Detect which cell encompasses the target text, then output its [X, Y] center coordinate. 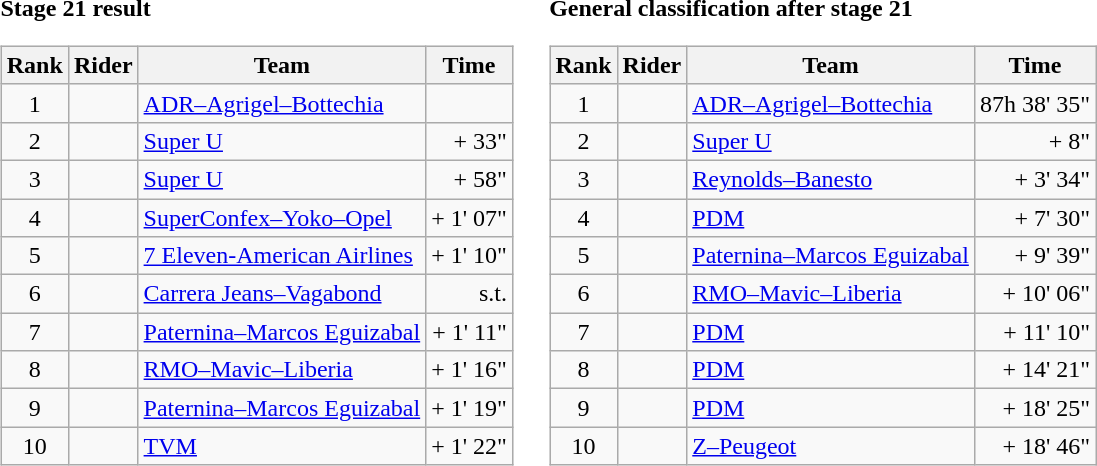
SuperConfex–Yoko–Opel [282, 217]
+ 3' 34" [1034, 179]
Carrera Jeans–Vagabond [282, 294]
+ 1' 11" [470, 332]
7 Eleven-American Airlines [282, 256]
+ 7' 30" [1034, 217]
+ 9' 39" [1034, 256]
+ 1' 16" [470, 370]
87h 38' 35" [1034, 103]
+ 1' 07" [470, 217]
+ 18' 46" [1034, 446]
+ 1' 19" [470, 408]
+ 1' 10" [470, 256]
+ 8" [1034, 141]
+ 1' 22" [470, 446]
+ 11' 10" [1034, 332]
+ 10' 06" [1034, 294]
+ 14' 21" [1034, 370]
s.t. [470, 294]
TVM [282, 446]
+ 33" [470, 141]
Reynolds–Banesto [831, 179]
+ 58" [470, 179]
Z–Peugeot [831, 446]
+ 18' 25" [1034, 408]
